Identify which cell holds the provided text, then report its [x, y] central coordinate. 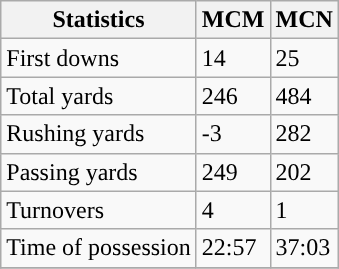
Time of possession [99, 248]
1 [304, 210]
484 [304, 96]
37:03 [304, 248]
-3 [233, 134]
Turnovers [99, 210]
Rushing yards [99, 134]
249 [233, 172]
282 [304, 134]
Passing yards [99, 172]
25 [304, 58]
14 [233, 58]
202 [304, 172]
MCN [304, 20]
Statistics [99, 20]
Total yards [99, 96]
4 [233, 210]
First downs [99, 58]
MCM [233, 20]
246 [233, 96]
22:57 [233, 248]
